Search for the cell housing the specified text and yield its [x, y] center coordinate. 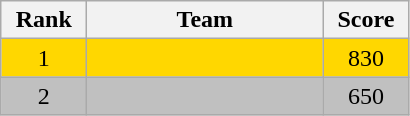
830 [366, 58]
2 [44, 96]
Team [205, 20]
Score [366, 20]
1 [44, 58]
Rank [44, 20]
650 [366, 96]
